Determine the [x, y] coordinate at the center of the cell enclosing the given text.  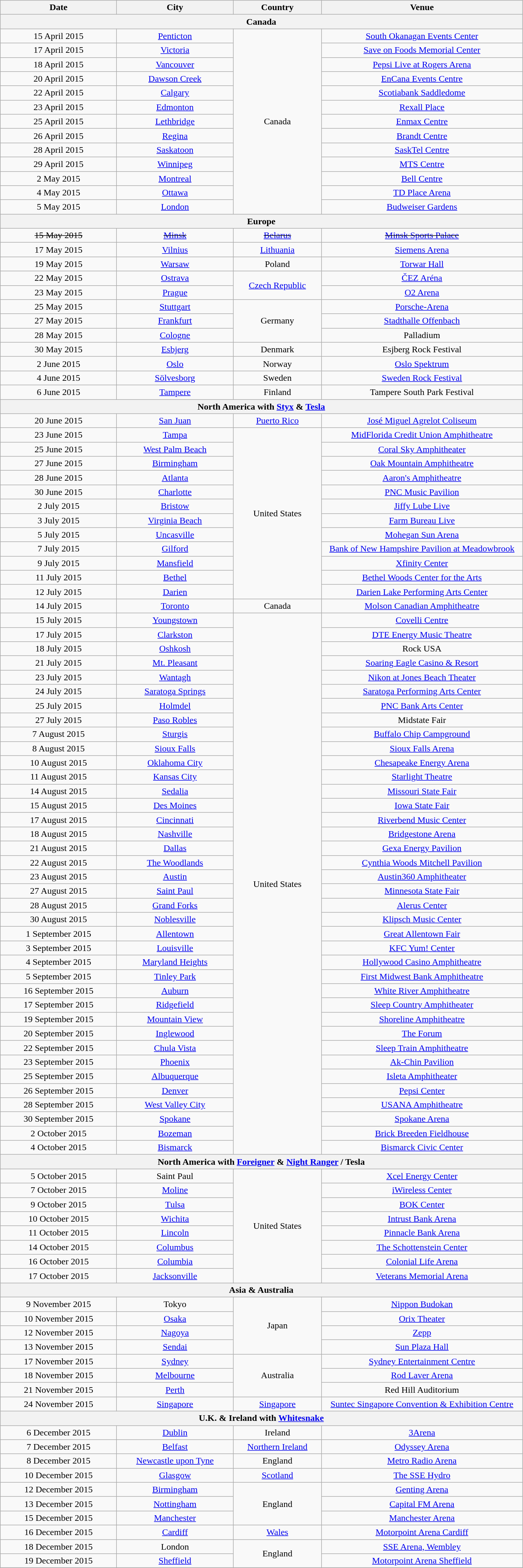
Toronto [175, 606]
Holmdel [175, 706]
Youngstown [175, 620]
Brandt Centre [422, 136]
Stadthalle Offenbach [422, 321]
Sun Plaza Hall [422, 1347]
26 September 2015 [58, 1091]
27 June 2015 [58, 464]
Sendai [175, 1347]
3 September 2015 [58, 948]
Minsk Sports Palace [422, 235]
11 October 2015 [58, 1233]
Esbjerg [175, 349]
Penticton [175, 36]
Lethbridge [175, 121]
Paso Robles [175, 720]
Czech Republic [277, 285]
16 December 2015 [58, 1532]
Capital FM Arena [422, 1504]
5 May 2015 [58, 207]
Mansfield [175, 563]
2 July 2015 [58, 506]
Sioux Falls [175, 748]
Motorpoint Arena Sheffield [422, 1561]
Noblesville [175, 920]
9 November 2015 [58, 1304]
Osaka [175, 1318]
23 July 2015 [58, 677]
Australia [277, 1376]
DTE Energy Music Theatre [422, 635]
Albuquerque [175, 1076]
Manchester [175, 1518]
Calgary [175, 93]
Wichita [175, 1219]
Zepp [422, 1333]
Warsaw [175, 264]
Virginia Beach [175, 520]
24 July 2015 [58, 692]
14 October 2015 [58, 1247]
Cologne [175, 335]
Farm Bureau Live [422, 520]
21 July 2015 [58, 663]
Motorpoint Arena Cardiff [422, 1532]
Wales [277, 1532]
25 June 2015 [58, 449]
Sheffield [175, 1561]
30 September 2015 [58, 1119]
Gexa Energy Pavilion [422, 848]
Klipsch Music Center [422, 920]
Rod Laver Arena [422, 1376]
5 July 2015 [58, 535]
Auburn [175, 991]
Austin360 Amphitheater [422, 877]
Perth [175, 1390]
Saratoga Springs [175, 692]
4 May 2015 [58, 193]
Bridgestone Arena [422, 834]
28 August 2015 [58, 905]
Bismarck Civic Center [422, 1148]
Brick Breeden Fieldhouse [422, 1133]
Jiffy Lube Live [422, 506]
12 November 2015 [58, 1333]
Denmark [277, 349]
Sleep Train Amphitheatre [422, 1048]
ČEZ Aréna [422, 278]
Cincinnati [175, 820]
23 May 2015 [58, 292]
Sweden Rock Festival [422, 378]
Europe [261, 221]
Aaron's Amphitheatre [422, 478]
Denver [175, 1091]
Budweiser Gardens [422, 207]
22 September 2015 [58, 1048]
Moline [175, 1190]
First Midwest Bank Amphitheatre [422, 976]
Country [277, 7]
Suntec Singapore Convention & Exhibition Centre [422, 1404]
23 August 2015 [58, 877]
17 May 2015 [58, 250]
6 June 2015 [58, 392]
South Okanagan Events Center [422, 36]
Sedalia [175, 791]
Finland [277, 392]
Red Hill Auditorium [422, 1390]
11 August 2015 [58, 777]
West Palm Beach [175, 449]
José Miguel Agrelot Coliseum [422, 421]
Oshkosh [175, 649]
30 May 2015 [58, 349]
O2 Arena [422, 292]
Pepsi Live at Rogers Arena [422, 64]
18 December 2015 [58, 1547]
Covelli Centre [422, 620]
15 July 2015 [58, 620]
Minsk [175, 235]
Des Moines [175, 805]
Shoreline Amphitheatre [422, 1019]
16 September 2015 [58, 991]
Esjberg Rock Festival [422, 349]
10 August 2015 [58, 763]
Newcastle upon Tyne [175, 1461]
Saskatoon [175, 150]
Chesapeake Energy Arena [422, 763]
10 October 2015 [58, 1219]
Northern Ireland [277, 1447]
26 April 2015 [58, 136]
Chula Vista [175, 1048]
Pinnacle Bank Arena [422, 1233]
8 August 2015 [58, 748]
Oslo [175, 364]
Tampere South Park Festival [422, 392]
Inglewood [175, 1033]
23 September 2015 [58, 1062]
White River Amphitheatre [422, 991]
Ridgefield [175, 1005]
15 August 2015 [58, 805]
2 October 2015 [58, 1133]
9 July 2015 [58, 563]
25 September 2015 [58, 1076]
Phoenix [175, 1062]
Sydney [175, 1361]
5 October 2015 [58, 1176]
Wantagh [175, 677]
16 October 2015 [58, 1261]
24 November 2015 [58, 1404]
Bethel Woods Center for the Arts [422, 577]
Sydney Entertainment Centre [422, 1361]
2 May 2015 [58, 179]
Clarkston [175, 635]
Starlight Theatre [422, 777]
Palladium [422, 335]
Charlotte [175, 492]
PNC Music Pavilion [422, 492]
MTS Centre [422, 164]
SaskTel Centre [422, 150]
28 May 2015 [58, 335]
Poland [277, 264]
Columbus [175, 1247]
10 November 2015 [58, 1318]
Stuttgart [175, 307]
The Forum [422, 1033]
17 November 2015 [58, 1361]
Coral Sky Amphitheater [422, 449]
Siemens Arena [422, 250]
Great Allentown Fair [422, 934]
Puerto Rico [277, 421]
TD Place Arena [422, 193]
30 August 2015 [58, 920]
17 July 2015 [58, 635]
25 July 2015 [58, 706]
Scotiabank Saddledome [422, 93]
West Valley City [175, 1105]
15 May 2015 [58, 235]
Uncasville [175, 535]
Sweden [277, 378]
Scotland [277, 1475]
Missouri State Fair [422, 791]
Asia & Australia [261, 1290]
Oklahoma City [175, 763]
Regina [175, 136]
Venue [422, 7]
25 May 2015 [58, 307]
San Juan [175, 421]
Torwar Hall [422, 264]
Columbia [175, 1261]
22 April 2015 [58, 93]
Intrust Bank Arena [422, 1219]
27 July 2015 [58, 720]
Soaring Eagle Casino & Resort [422, 663]
Grand Forks [175, 905]
The Schottenstein Center [422, 1247]
Bethel [175, 577]
27 August 2015 [58, 891]
Buffalo Chip Campground [422, 734]
21 August 2015 [58, 848]
Genting Arena [422, 1489]
3Arena [422, 1432]
KFC Yum! Center [422, 948]
20 April 2015 [58, 79]
11 July 2015 [58, 577]
17 September 2015 [58, 1005]
The SSE Hydro [422, 1475]
Vancouver [175, 64]
Victoria [175, 50]
Darien [175, 592]
Midstate Fair [422, 720]
17 April 2015 [58, 50]
Molson Canadian Amphitheatre [422, 606]
20 June 2015 [58, 421]
7 October 2015 [58, 1190]
Iowa State Fair [422, 805]
Kansas City [175, 777]
Nikon at Jones Beach Theater [422, 677]
Jacksonville [175, 1276]
Mountain View [175, 1019]
Porsche-Arena [422, 307]
BOK Center [422, 1204]
Manchester Arena [422, 1518]
Rock USA [422, 649]
Prague [175, 292]
Date [58, 7]
25 April 2015 [58, 121]
Norway [277, 364]
Spokane [175, 1119]
14 July 2015 [58, 606]
Nippon Budokan [422, 1304]
Dawson Creek [175, 79]
Bell Centre [422, 179]
7 July 2015 [58, 549]
18 August 2015 [58, 834]
MidFlorida Credit Union Amphitheatre [422, 435]
3 July 2015 [58, 520]
Darien Lake Performing Arts Center [422, 592]
Bismarck [175, 1148]
12 July 2015 [58, 592]
29 April 2015 [58, 164]
4 October 2015 [58, 1148]
Allentown [175, 934]
1 September 2015 [58, 934]
15 December 2015 [58, 1518]
Mohegan Sun Arena [422, 535]
Dallas [175, 848]
2 June 2015 [58, 364]
Vilnius [175, 250]
8 December 2015 [58, 1461]
10 December 2015 [58, 1475]
Atlanta [175, 478]
Saratoga Performing Arts Center [422, 692]
Bozeman [175, 1133]
19 May 2015 [58, 264]
SSE Arena, Wembley [422, 1547]
North America with Foreigner & Night Ranger / Tesla [261, 1162]
Tampere [175, 392]
Edmonton [175, 107]
Oslo Spektrum [422, 364]
Tokyo [175, 1304]
5 September 2015 [58, 976]
Orix Theater [422, 1318]
Colonial Life Arena [422, 1261]
Isleta Amphitheater [422, 1076]
Metro Radio Arena [422, 1461]
Frankfurt [175, 321]
Montreal [175, 179]
Ireland [277, 1432]
Lithuania [277, 250]
Pepsi Center [422, 1091]
18 November 2015 [58, 1376]
Austin [175, 877]
Maryland Heights [175, 962]
Cynthia Woods Mitchell Pavilion [422, 862]
Melbourne [175, 1376]
23 June 2015 [58, 435]
USANA Amphitheatre [422, 1105]
Nottingham [175, 1504]
6 December 2015 [58, 1432]
Sioux Falls Arena [422, 748]
Louisville [175, 948]
Ostrava [175, 278]
Sleep Country Amphitheater [422, 1005]
Ak-Chin Pavilion [422, 1062]
PNC Bank Arts Center [422, 706]
Odyssey Arena [422, 1447]
4 September 2015 [58, 962]
Gilford [175, 549]
Spokane Arena [422, 1119]
23 April 2015 [58, 107]
Save on Foods Memorial Center [422, 50]
Nashville [175, 834]
Bristow [175, 506]
9 October 2015 [58, 1204]
27 May 2015 [58, 321]
Sölvesborg [175, 378]
19 December 2015 [58, 1561]
Japan [277, 1325]
Alerus Center [422, 905]
Sturgis [175, 734]
Belarus [277, 235]
U.K. & Ireland with Whitesnake [261, 1418]
21 November 2015 [58, 1390]
Riverbend Music Center [422, 820]
Enmax Centre [422, 121]
Ottawa [175, 193]
Bank of New Hampshire Pavilion at Meadowbrook [422, 549]
Tulsa [175, 1204]
iWireless Center [422, 1190]
14 August 2015 [58, 791]
4 June 2015 [58, 378]
17 August 2015 [58, 820]
22 May 2015 [58, 278]
18 July 2015 [58, 649]
22 August 2015 [58, 862]
13 December 2015 [58, 1504]
15 April 2015 [58, 36]
Germany [277, 321]
North America with Styx & Tesla [261, 406]
Cardiff [175, 1532]
EnCana Events Centre [422, 79]
Nagoya [175, 1333]
28 June 2015 [58, 478]
Xfinity Center [422, 563]
City [175, 7]
7 August 2015 [58, 734]
Tinley Park [175, 976]
The Woodlands [175, 862]
30 June 2015 [58, 492]
Tampa [175, 435]
Winnipeg [175, 164]
7 December 2015 [58, 1447]
Rexall Place [422, 107]
19 September 2015 [58, 1019]
18 April 2015 [58, 64]
Belfast [175, 1447]
Mt. Pleasant [175, 663]
Lincoln [175, 1233]
Veterans Memorial Arena [422, 1276]
20 September 2015 [58, 1033]
28 April 2015 [58, 150]
Hollywood Casino Amphitheatre [422, 962]
Oak Mountain Amphitheatre [422, 464]
28 September 2015 [58, 1105]
Dublin [175, 1432]
Xcel Energy Center [422, 1176]
17 October 2015 [58, 1276]
Glasgow [175, 1475]
12 December 2015 [58, 1489]
Minnesota State Fair [422, 891]
13 November 2015 [58, 1347]
